Locate the cell with the specified text and output its [X, Y] center coordinate. 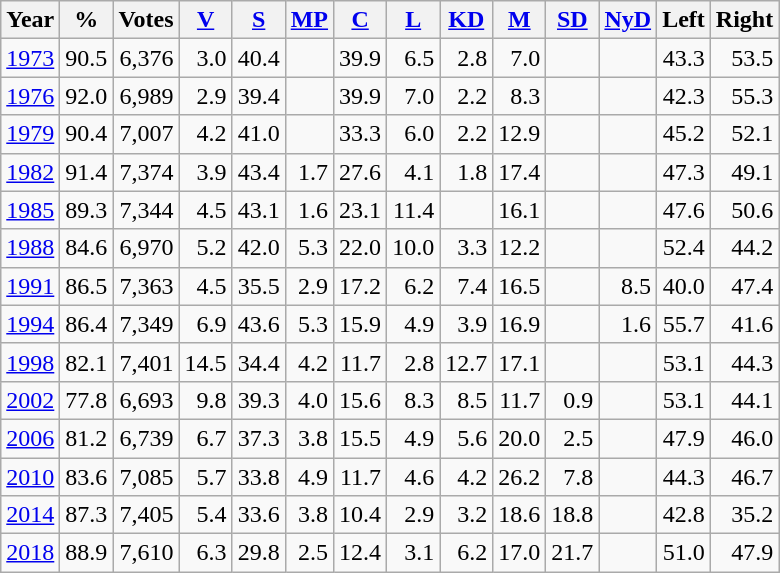
Year [30, 20]
14.5 [206, 362]
1976 [30, 96]
41.0 [258, 134]
7,349 [146, 324]
7.8 [572, 477]
42.0 [258, 248]
MP [309, 20]
15.5 [360, 438]
NyD [628, 20]
33.6 [258, 515]
17.0 [520, 553]
Right [744, 20]
39.4 [258, 96]
86.5 [86, 286]
12.9 [520, 134]
35.5 [258, 286]
6,739 [146, 438]
52.1 [744, 134]
4.0 [309, 400]
17.4 [520, 172]
90.4 [86, 134]
27.6 [360, 172]
16.1 [520, 210]
92.0 [86, 96]
29.8 [258, 553]
L [414, 20]
1973 [30, 58]
1994 [30, 324]
9.8 [206, 400]
82.1 [86, 362]
6,989 [146, 96]
11.4 [414, 210]
44.1 [744, 400]
5.2 [206, 248]
50.6 [744, 210]
34.4 [258, 362]
18.6 [520, 515]
23.1 [360, 210]
81.2 [86, 438]
35.2 [744, 515]
3.3 [466, 248]
52.4 [684, 248]
12.7 [466, 362]
42.8 [684, 515]
7,401 [146, 362]
1.8 [466, 172]
0.9 [572, 400]
15.6 [360, 400]
7,363 [146, 286]
6,970 [146, 248]
KD [466, 20]
Left [684, 20]
90.5 [86, 58]
22.0 [360, 248]
20.0 [520, 438]
42.3 [684, 96]
10.0 [414, 248]
55.7 [684, 324]
6.0 [414, 134]
7.4 [466, 286]
33.8 [258, 477]
2006 [30, 438]
2010 [30, 477]
M [520, 20]
5.6 [466, 438]
26.2 [520, 477]
49.1 [744, 172]
43.6 [258, 324]
Votes [146, 20]
47.4 [744, 286]
7,374 [146, 172]
47.3 [684, 172]
77.8 [86, 400]
3.1 [414, 553]
1998 [30, 362]
55.3 [744, 96]
46.0 [744, 438]
V [206, 20]
1985 [30, 210]
1991 [30, 286]
7,007 [146, 134]
37.3 [258, 438]
7,405 [146, 515]
6,693 [146, 400]
43.3 [684, 58]
87.3 [86, 515]
47.6 [684, 210]
40.0 [684, 286]
3.2 [466, 515]
15.9 [360, 324]
1982 [30, 172]
5.4 [206, 515]
46.7 [744, 477]
44.2 [744, 248]
% [86, 20]
3.0 [206, 58]
18.8 [572, 515]
53.5 [744, 58]
7,344 [146, 210]
C [360, 20]
S [258, 20]
89.3 [86, 210]
86.4 [86, 324]
83.6 [86, 477]
43.4 [258, 172]
12.2 [520, 248]
10.4 [360, 515]
1.7 [309, 172]
17.2 [360, 286]
33.3 [360, 134]
51.0 [684, 553]
6.7 [206, 438]
45.2 [684, 134]
1979 [30, 134]
4.6 [414, 477]
6.5 [414, 58]
40.4 [258, 58]
12.4 [360, 553]
SD [572, 20]
2002 [30, 400]
21.7 [572, 553]
4.1 [414, 172]
88.9 [86, 553]
91.4 [86, 172]
1988 [30, 248]
2018 [30, 553]
5.7 [206, 477]
7,085 [146, 477]
2014 [30, 515]
16.5 [520, 286]
6.9 [206, 324]
41.6 [744, 324]
17.1 [520, 362]
43.1 [258, 210]
6.3 [206, 553]
6,376 [146, 58]
16.9 [520, 324]
84.6 [86, 248]
39.3 [258, 400]
7,610 [146, 553]
